For the text-containing cell, return its midpoint in (x, y) coordinate format. 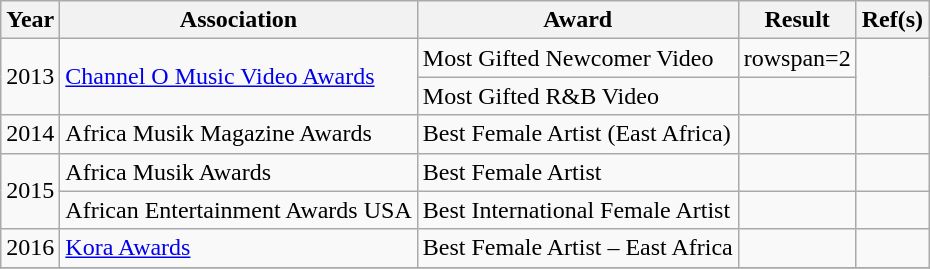
Association (238, 20)
Best International Female Artist (578, 210)
Award (578, 20)
rowspan=2 (797, 58)
2014 (30, 134)
Most Gifted Newcomer Video (578, 58)
Kora Awards (238, 248)
2015 (30, 191)
Africa Musik Magazine Awards (238, 134)
Most Gifted R&B Video (578, 96)
Channel O Music Video Awards (238, 77)
Best Female Artist – East Africa (578, 248)
Best Female Artist (East Africa) (578, 134)
2016 (30, 248)
African Entertainment Awards USA (238, 210)
Africa Musik Awards (238, 172)
Year (30, 20)
2013 (30, 77)
Result (797, 20)
Ref(s) (892, 20)
Best Female Artist (578, 172)
